Provide the [x, y] coordinate of the cell's center where the given text is located.  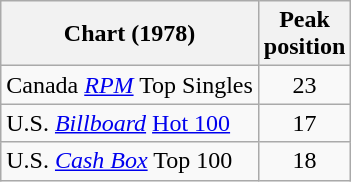
17 [304, 123]
Peakposition [304, 34]
Chart (1978) [130, 34]
Canada RPM Top Singles [130, 85]
U.S. Billboard Hot 100 [130, 123]
18 [304, 161]
U.S. Cash Box Top 100 [130, 161]
23 [304, 85]
